From the cell containing the given text, extract its center point as [X, Y] coordinate. 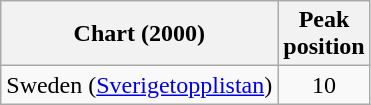
10 [324, 85]
Peakposition [324, 34]
Chart (2000) [140, 34]
Sweden (Sverigetopplistan) [140, 85]
